Capture the cell that displays the provided text and extract its (x, y) central coordinate. 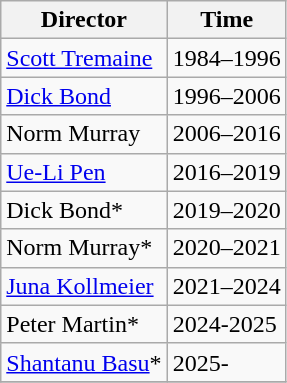
1984–1996 (226, 58)
Shantanu Basu* (84, 362)
2025- (226, 362)
2024-2025 (226, 324)
2021–2024 (226, 286)
Dick Bond (84, 96)
2006–2016 (226, 134)
2020–2021 (226, 248)
1996–2006 (226, 96)
Juna Kollmeier (84, 286)
2016–2019 (226, 172)
Time (226, 20)
2019–2020 (226, 210)
Scott Tremaine (84, 58)
Norm Murray* (84, 248)
Peter Martin* (84, 324)
Director (84, 20)
Norm Murray (84, 134)
Dick Bond* (84, 210)
Ue-Li Pen (84, 172)
